Find where the given text appears and provide that cell's center as [X, Y] coordinate. 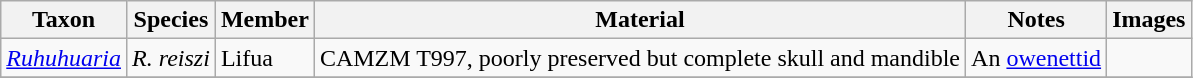
An owenettid [1036, 58]
Lifua [264, 58]
Material [640, 20]
Species [170, 20]
Images [1149, 20]
Notes [1036, 20]
R. reiszi [170, 58]
Ruhuhuaria [64, 58]
Taxon [64, 20]
CAMZM T997, poorly preserved but complete skull and mandible [640, 58]
Member [264, 20]
